Find where the given text appears and provide that cell's center as (x, y) coordinate. 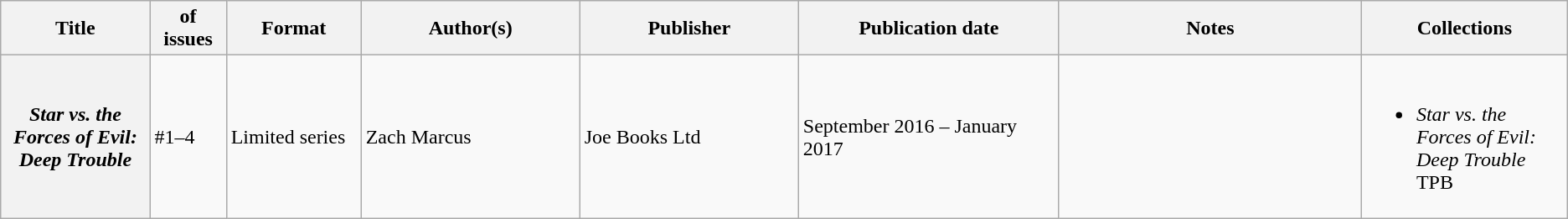
Publisher (689, 29)
Author(s) (471, 29)
Title (75, 29)
Format (293, 29)
Collections (1464, 29)
#1–4 (188, 137)
Limited series (293, 137)
September 2016 – January 2017 (928, 137)
Joe Books Ltd (689, 137)
of issues (188, 29)
Notes (1210, 29)
Star vs. the Forces of Evil: Deep Trouble (75, 137)
Publication date (928, 29)
Star vs. the Forces of Evil: Deep Trouble TPB (1464, 137)
Zach Marcus (471, 137)
